Identify which cell holds the provided text, then report its [x, y] central coordinate. 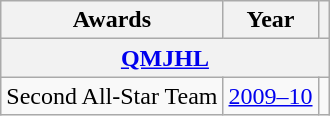
Year [270, 20]
Awards [112, 20]
QMJHL [165, 58]
Second All-Star Team [112, 96]
2009–10 [270, 96]
